Determine the [x, y] coordinate at the center of the cell enclosing the given text.  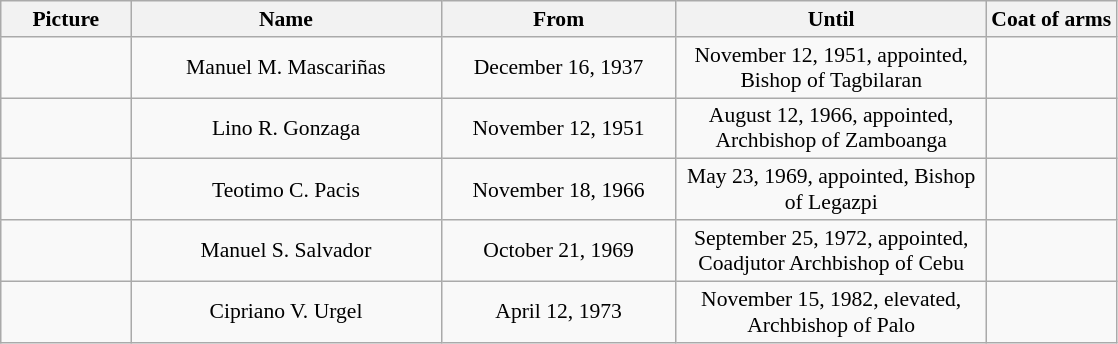
November 15, 1982, elevated, Archbishop of Palo [831, 312]
Manuel M. Mascariñas [286, 68]
Until [831, 19]
November 18, 1966 [558, 190]
Cipriano V. Urgel [286, 312]
May 23, 1969, appointed, Bishop of Legazpi [831, 190]
Coat of arms [1051, 19]
Picture [66, 19]
Manuel S. Salvador [286, 250]
October 21, 1969 [558, 250]
Name [286, 19]
August 12, 1966, appointed, Archbishop of Zamboanga [831, 128]
From [558, 19]
Teotimo C. Pacis [286, 190]
Lino R. Gonzaga [286, 128]
December 16, 1937 [558, 68]
April 12, 1973 [558, 312]
November 12, 1951 [558, 128]
September 25, 1972, appointed, Coadjutor Archbishop of Cebu [831, 250]
November 12, 1951, appointed, Bishop of Tagbilaran [831, 68]
